Extract the [x, y] coordinate from the center of the cell holding the provided text.  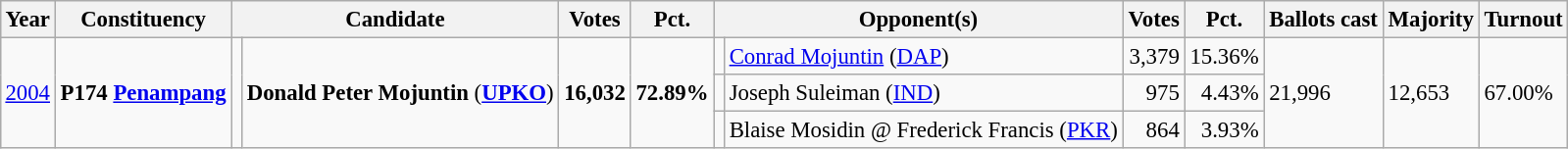
12,653 [1431, 92]
Candidate [395, 20]
Joseph Suleiman (IND) [924, 93]
Opponent(s) [918, 20]
3,379 [1153, 56]
Blaise Mosidin @ Frederick Francis (PKR) [924, 130]
Ballots cast [1324, 20]
975 [1153, 93]
2004 [27, 92]
15.36% [1224, 56]
72.89% [673, 92]
864 [1153, 130]
4.43% [1224, 93]
67.00% [1524, 92]
16,032 [594, 92]
Turnout [1524, 20]
Majority [1431, 20]
Conrad Mojuntin (DAP) [924, 56]
Year [27, 20]
Donald Peter Mojuntin (UPKO) [400, 92]
Constituency [143, 20]
21,996 [1324, 92]
3.93% [1224, 130]
P174 Penampang [143, 92]
